For the text-containing cell, return its midpoint in (x, y) coordinate format. 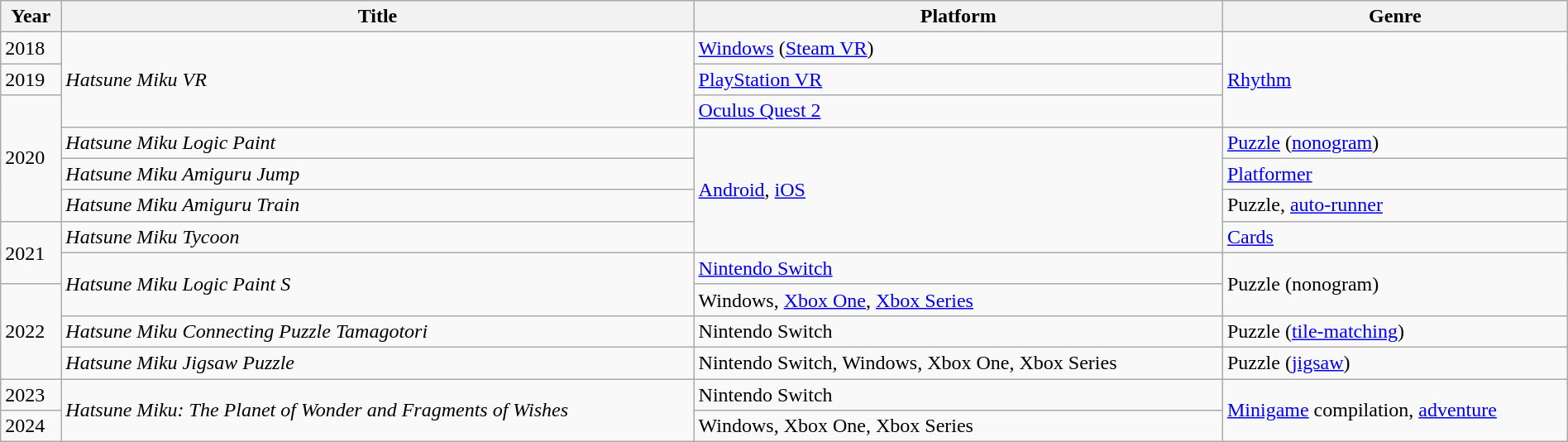
Puzzle (tile-matching) (1394, 331)
Cards (1394, 237)
Hatsune Miku Jigsaw Puzzle (377, 363)
Hatsune Miku: The Planet of Wonder and Fragments of Wishes (377, 411)
Year (31, 17)
Hatsune Miku Amiguru Train (377, 205)
Rhythm (1394, 79)
PlayStation VR (958, 79)
Hatsune Miku Tycoon (377, 237)
2023 (31, 395)
Hatsune Miku Amiguru Jump (377, 174)
Hatsune Miku Connecting Puzzle Tamagotori (377, 331)
Genre (1394, 17)
2022 (31, 331)
2019 (31, 79)
Oculus Quest 2 (958, 111)
Platform (958, 17)
Hatsune Miku Logic Paint (377, 142)
Android, iOS (958, 190)
Hatsune Miku VR (377, 79)
Puzzle (jigsaw) (1394, 363)
2021 (31, 252)
Windows (Steam VR) (958, 48)
Nintendo Switch, Windows, Xbox One, Xbox Series (958, 363)
2018 (31, 48)
2020 (31, 158)
Platformer (1394, 174)
Hatsune Miku Logic Paint S (377, 284)
Minigame compilation, adventure (1394, 411)
2024 (31, 426)
Puzzle, auto-runner (1394, 205)
Title (377, 17)
